Capture the cell that displays the provided text and extract its [x, y] central coordinate. 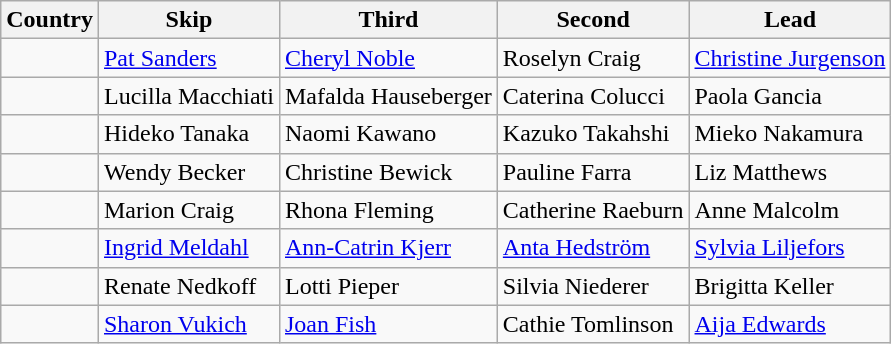
Anne Malcolm [790, 210]
Anta Hedström [593, 248]
Ingrid Meldahl [188, 248]
Skip [188, 20]
Caterina Colucci [593, 96]
Mieko Nakamura [790, 134]
Liz Matthews [790, 172]
Sharon Vukich [188, 324]
Catherine Raeburn [593, 210]
Brigitta Keller [790, 286]
Pat Sanders [188, 58]
Roselyn Craig [593, 58]
Lucilla Macchiati [188, 96]
Lead [790, 20]
Wendy Becker [188, 172]
Naomi Kawano [388, 134]
Second [593, 20]
Joan Fish [388, 324]
Ann-Catrin Kjerr [388, 248]
Kazuko Takahshi [593, 134]
Renate Nedkoff [188, 286]
Cheryl Noble [388, 58]
Silvia Niederer [593, 286]
Marion Craig [188, 210]
Christine Bewick [388, 172]
Sylvia Liljefors [790, 248]
Pauline Farra [593, 172]
Aija Edwards [790, 324]
Hideko Tanaka [188, 134]
Mafalda Hauseberger [388, 96]
Christine Jurgenson [790, 58]
Lotti Pieper [388, 286]
Rhona Fleming [388, 210]
Cathie Tomlinson [593, 324]
Third [388, 20]
Paola Gancia [790, 96]
Country [50, 20]
